For the text-containing cell, return its midpoint in [X, Y] coordinate format. 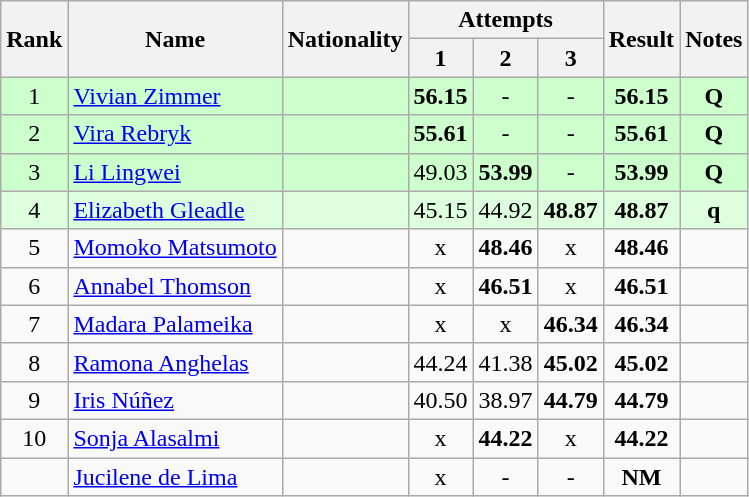
5 [34, 248]
Iris Núñez [175, 400]
38.97 [506, 400]
7 [34, 324]
Attempts [506, 20]
4 [34, 210]
8 [34, 362]
Madara Palameika [175, 324]
44.92 [506, 210]
Annabel Thomson [175, 286]
44.24 [440, 362]
Ramona Anghelas [175, 362]
Nationality [345, 39]
Notes [714, 39]
40.50 [440, 400]
Momoko Matsumoto [175, 248]
10 [34, 438]
NM [641, 477]
Result [641, 39]
Rank [34, 39]
41.38 [506, 362]
49.03 [440, 172]
Name [175, 39]
Jucilene de Lima [175, 477]
Elizabeth Gleadle [175, 210]
9 [34, 400]
Li Lingwei [175, 172]
6 [34, 286]
Vivian Zimmer [175, 96]
Sonja Alasalmi [175, 438]
45.15 [440, 210]
q [714, 210]
Vira Rebryk [175, 134]
